Identify which cell holds the provided text, then report its (X, Y) central coordinate. 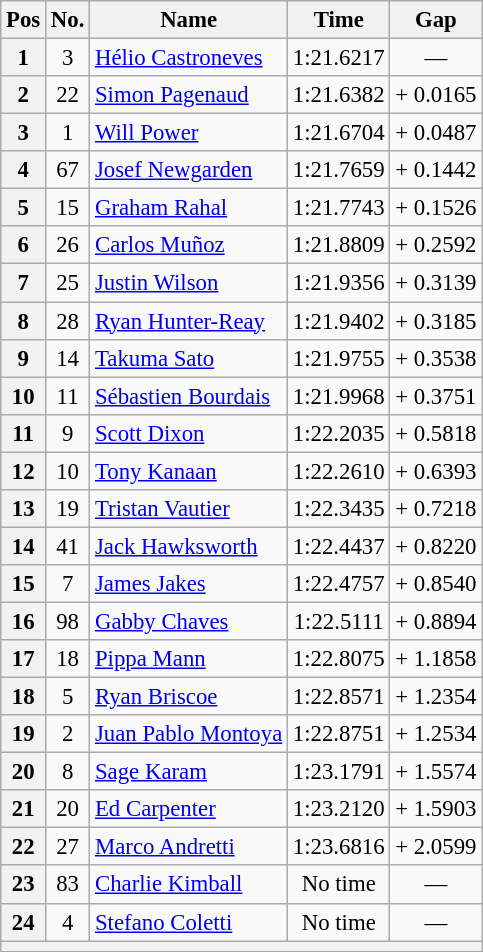
+ 2.0599 (436, 847)
1:22.8751 (339, 734)
Takuma Sato (189, 358)
Stefano Coletti (189, 922)
1:22.4757 (339, 584)
Carlos Muñoz (189, 245)
Marco Andretti (189, 847)
+ 0.3185 (436, 321)
98 (68, 621)
26 (68, 245)
Sage Karam (189, 772)
1:21.7743 (339, 208)
1:22.4437 (339, 546)
13 (24, 509)
Tony Kanaan (189, 471)
25 (68, 283)
Ed Carpenter (189, 809)
1:21.6217 (339, 58)
Time (339, 20)
Pos (24, 20)
1:21.6382 (339, 95)
Name (189, 20)
1:22.2035 (339, 433)
1:21.7659 (339, 170)
1:23.2120 (339, 809)
Pippa Mann (189, 659)
+ 0.3751 (436, 396)
1:21.8809 (339, 245)
67 (68, 170)
28 (68, 321)
Charlie Kimball (189, 885)
83 (68, 885)
1:22.5111 (339, 621)
1:22.2610 (339, 471)
+ 0.0165 (436, 95)
+ 0.2592 (436, 245)
Hélio Castroneves (189, 58)
+ 1.5903 (436, 809)
27 (68, 847)
+ 0.1442 (436, 170)
+ 0.0487 (436, 133)
17 (24, 659)
12 (24, 471)
Gap (436, 20)
Sébastien Bourdais (189, 396)
1:21.9402 (339, 321)
Graham Rahal (189, 208)
21 (24, 809)
Ryan Briscoe (189, 697)
Josef Newgarden (189, 170)
1:22.8075 (339, 659)
+ 1.2534 (436, 734)
+ 0.7218 (436, 509)
+ 0.8540 (436, 584)
24 (24, 922)
41 (68, 546)
16 (24, 621)
+ 0.1526 (436, 208)
1:22.3435 (339, 509)
No. (68, 20)
1:21.9356 (339, 283)
1:23.1791 (339, 772)
+ 1.5574 (436, 772)
23 (24, 885)
1:21.9968 (339, 396)
+ 0.6393 (436, 471)
Tristan Vautier (189, 509)
1:21.6704 (339, 133)
+ 0.3538 (436, 358)
+ 0.8894 (436, 621)
1:21.9755 (339, 358)
Jack Hawksworth (189, 546)
Scott Dixon (189, 433)
+ 0.3139 (436, 283)
Justin Wilson (189, 283)
+ 1.2354 (436, 697)
Gabby Chaves (189, 621)
1:22.8571 (339, 697)
Ryan Hunter-Reay (189, 321)
James Jakes (189, 584)
+ 1.1858 (436, 659)
Juan Pablo Montoya (189, 734)
6 (24, 245)
Simon Pagenaud (189, 95)
Will Power (189, 133)
+ 0.8220 (436, 546)
+ 0.5818 (436, 433)
1:23.6816 (339, 847)
